For the text-containing cell, return its midpoint in (X, Y) coordinate format. 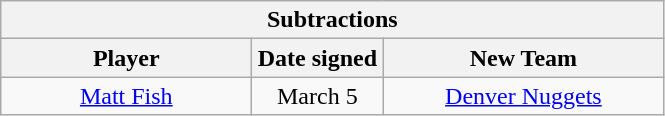
Subtractions (332, 20)
New Team (524, 58)
March 5 (318, 96)
Denver Nuggets (524, 96)
Player (126, 58)
Date signed (318, 58)
Matt Fish (126, 96)
